Return (x, y) of the center of cell containing provided text 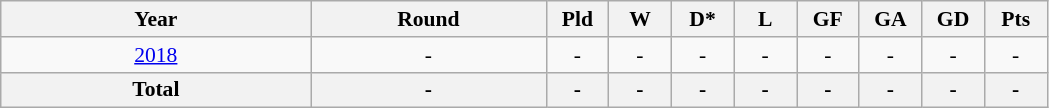
Round (428, 19)
Pts (1016, 19)
L (766, 19)
Year (156, 19)
Total (156, 90)
W (640, 19)
Pld (578, 19)
2018 (156, 55)
GA (890, 19)
GF (828, 19)
D* (702, 19)
GD (954, 19)
